Extract the (X, Y) coordinate from the center of the cell holding the provided text.  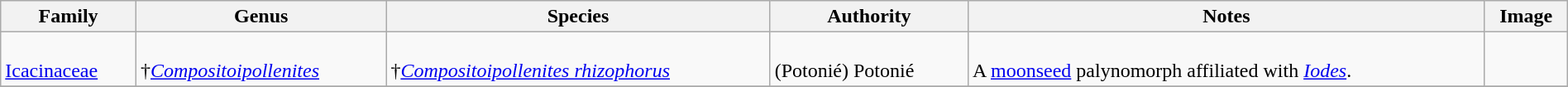
Genus (261, 17)
(Potonié) Potonié (868, 60)
Authority (868, 17)
A moonseed palynomorph affiliated with Iodes. (1226, 60)
†Compositoipollenites (261, 60)
Family (69, 17)
Icacinaceae (69, 60)
Image (1526, 17)
Notes (1226, 17)
Species (578, 17)
†Compositoipollenites rhizophorus (578, 60)
